Capture the cell that displays the provided text and extract its [x, y] central coordinate. 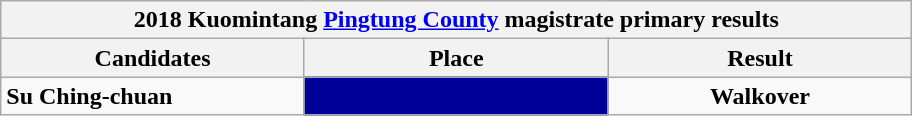
Su Ching-chuan [153, 96]
Candidates [153, 58]
2018 Kuomintang Pingtung County magistrate primary results [456, 20]
Place [456, 58]
Walkover [760, 96]
Result [760, 58]
